Extract the [x, y] coordinate from the center of the cell holding the provided text.  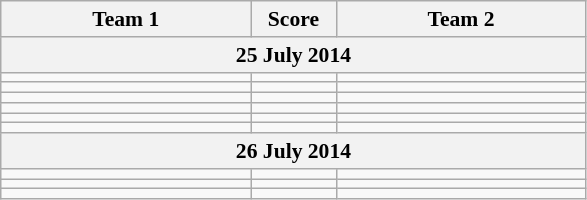
Team 2 [461, 19]
26 July 2014 [294, 151]
Score [294, 19]
25 July 2014 [294, 55]
Team 1 [126, 19]
